For the text-containing cell, return its midpoint in (X, Y) coordinate format. 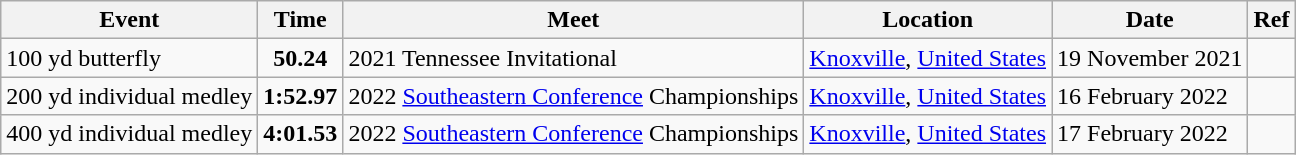
1:52.97 (300, 96)
Time (300, 20)
Ref (1272, 20)
4:01.53 (300, 134)
19 November 2021 (1150, 58)
Location (928, 20)
Event (130, 20)
200 yd individual medley (130, 96)
Date (1150, 20)
17 February 2022 (1150, 134)
100 yd butterfly (130, 58)
400 yd individual medley (130, 134)
2021 Tennessee Invitational (574, 58)
Meet (574, 20)
16 February 2022 (1150, 96)
50.24 (300, 58)
